Return (x, y) of the center of cell containing provided text 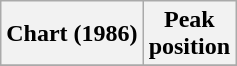
Peakposition (189, 34)
Chart (1986) (72, 34)
